Scan for the cell matching the given text and deliver its [x, y] coordinate at center. 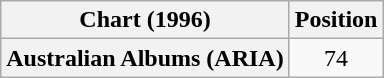
Chart (1996) [145, 20]
Australian Albums (ARIA) [145, 58]
Position [336, 20]
74 [336, 58]
